Return [X, Y] of the center of cell containing provided text 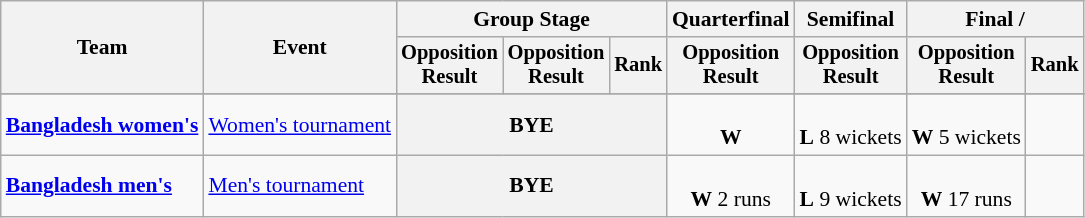
W 5 wickets [966, 124]
Bangladesh women's [102, 124]
Quarterfinal [731, 19]
Men's tournament [300, 186]
Final / [996, 19]
Team [102, 48]
Women's tournament [300, 124]
Semifinal [851, 19]
Group Stage [532, 19]
Event [300, 48]
W 17 runs [966, 186]
W 2 runs [731, 186]
W [731, 124]
L 8 wickets [851, 124]
Bangladesh men's [102, 186]
L 9 wickets [851, 186]
